For the text-containing cell, return its midpoint in [X, Y] coordinate format. 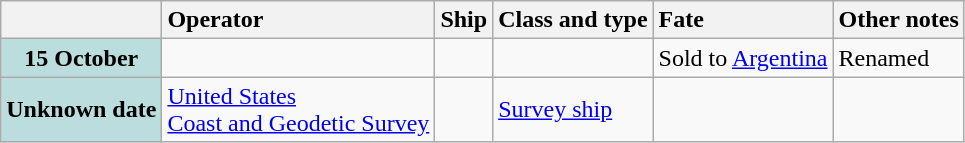
Fate [743, 20]
Other notes [898, 20]
Operator [298, 20]
Unknown date [82, 110]
Ship [464, 20]
15 October [82, 58]
Sold to Argentina [743, 58]
Renamed [898, 58]
United StatesCoast and Geodetic Survey [298, 110]
Survey ship [573, 110]
Class and type [573, 20]
